For the text-containing cell, return its midpoint in [x, y] coordinate format. 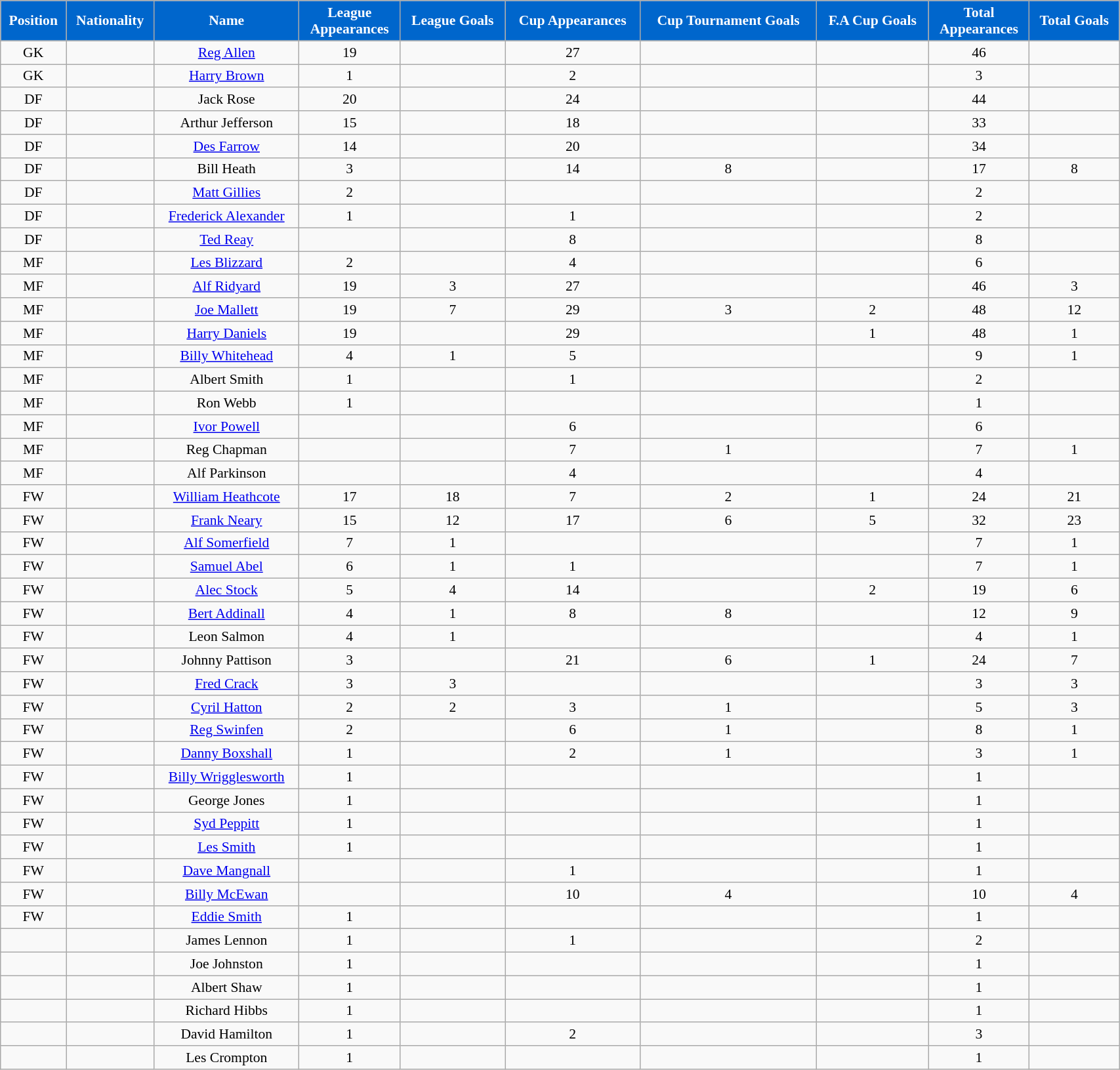
Reg Allen [227, 52]
Billy Whitehead [227, 356]
Nationality [110, 21]
Reg Swinfen [227, 730]
Alf Ridyard [227, 287]
Johnny Pattison [227, 661]
William Heathcote [227, 497]
Les Blizzard [227, 263]
George Jones [227, 800]
Reg Chapman [227, 450]
Cyril Hatton [227, 707]
Arthur Jefferson [227, 123]
Frederick Alexander [227, 216]
Joe Mallett [227, 310]
Joe Johnston [227, 964]
Alec Stock [227, 590]
Matt Gillies [227, 193]
Syd Peppitt [227, 824]
Billy Wrigglesworth [227, 777]
Leon Salmon [227, 637]
James Lennon [227, 941]
Les Crompton [227, 1058]
Danny Boxshall [227, 754]
Richard Hibbs [227, 1011]
Bert Addinall [227, 613]
Albert Smith [227, 380]
Albert Shaw [227, 987]
Ivor Powell [227, 426]
Frank Neary [227, 520]
44 [979, 100]
32 [979, 520]
23 [1075, 520]
Les Smith [227, 848]
34 [979, 146]
Total Goals [1075, 21]
Ron Webb [227, 403]
Bill Heath [227, 169]
LeagueAppearances [350, 21]
Alf Parkinson [227, 474]
Ted Reay [227, 239]
F.A Cup Goals [873, 21]
Billy McEwan [227, 894]
Cup Tournament Goals [728, 21]
Position [33, 21]
League Goals [453, 21]
Des Farrow [227, 146]
Fred Crack [227, 684]
Name [227, 21]
David Hamilton [227, 1035]
Harry Daniels [227, 333]
Harry Brown [227, 76]
Eddie Smith [227, 917]
Alf Somerfield [227, 543]
Samuel Abel [227, 567]
TotalAppearances [979, 21]
Cup Appearances [573, 21]
Dave Mangnall [227, 871]
33 [979, 123]
Jack Rose [227, 100]
